Locate the cell with the specified text and output its [X, Y] center coordinate. 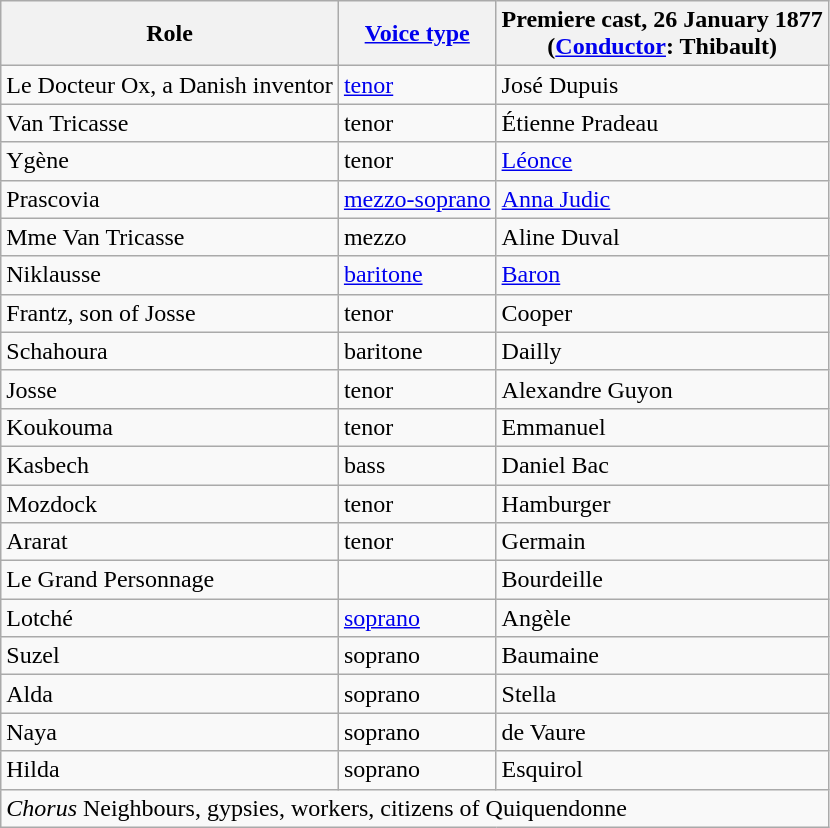
Role [170, 34]
Schahoura [170, 351]
Dailly [662, 351]
Le Docteur Ox, a Danish inventor [170, 85]
Hamburger [662, 503]
Cooper [662, 313]
Baron [662, 275]
Josse [170, 389]
Prascovia [170, 199]
Premiere cast, 26 January 1877(Conductor: Thibault) [662, 34]
Baumaine [662, 656]
Bourdeille [662, 580]
Le Grand Personnage [170, 580]
Anna Judic [662, 199]
Alexandre Guyon [662, 389]
Van Tricasse [170, 123]
mezzo-soprano [417, 199]
Germain [662, 542]
Naya [170, 732]
Emmanuel [662, 427]
Alda [170, 694]
Mme Van Tricasse [170, 237]
Daniel Bac [662, 465]
Esquirol [662, 770]
Hilda [170, 770]
Koukouma [170, 427]
Suzel [170, 656]
Ygène [170, 161]
Étienne Pradeau [662, 123]
Lotché [170, 618]
Voice type [417, 34]
Léonce [662, 161]
Niklausse [170, 275]
mezzo [417, 237]
de Vaure [662, 732]
bass [417, 465]
Angèle [662, 618]
José Dupuis [662, 85]
Chorus Neighbours, gypsies, workers, citizens of Quiquendonne [414, 808]
Mozdock [170, 503]
Aline Duval [662, 237]
Ararat [170, 542]
Frantz, son of Josse [170, 313]
Kasbech [170, 465]
Stella [662, 694]
